From the cell containing the given text, extract its center point as (x, y) coordinate. 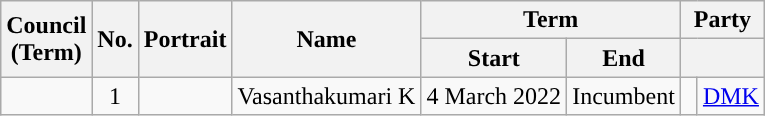
End (624, 58)
4 March 2022 (494, 96)
Party (722, 20)
Name (326, 39)
DMK (730, 96)
Portrait (185, 39)
Incumbent (624, 96)
No. (115, 39)
Term (550, 20)
1 (115, 96)
Vasanthakumari K (326, 96)
Start (494, 58)
Council(Term) (46, 39)
